Search for the cell housing the specified text and yield its [X, Y] center coordinate. 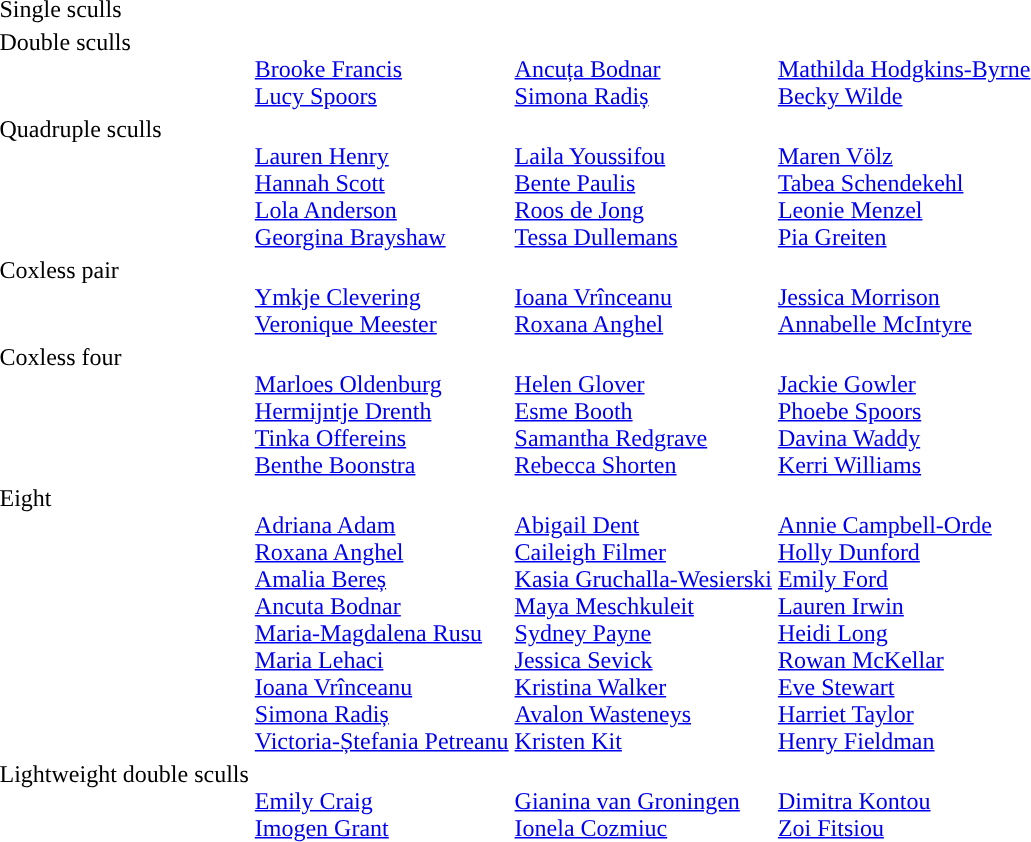
Abigail DentCaileigh FilmerKasia Gruchalla-WesierskiMaya MeschkuleitSydney PayneJessica SevickKristina WalkerAvalon WasteneysKristen Kit [643, 620]
Ioana VrînceanuRoxana Anghel [643, 297]
Brooke FrancisLucy Spoors [382, 69]
Marloes OldenburgHermijntje DrenthTinka OffereinsBenthe Boonstra [382, 411]
Ancuța BodnarSimona Radiș [643, 69]
Ymkje CleveringVeronique Meester [382, 297]
Helen GloverEsme BoothSamantha RedgraveRebecca Shorten [643, 411]
Lauren HenryHannah ScottLola AndersonGeorgina Brayshaw [382, 183]
Laila YoussifouBente PaulisRoos de JongTessa Dullemans [643, 183]
Adriana AdamRoxana AnghelAmalia BereșAncuta BodnarMaria-Magdalena RusuMaria LehaciIoana VrînceanuSimona RadișVictoria-Ștefania Petreanu [382, 620]
